Pinpoint the cell where the given text exists, returning its [X, Y] midpoint coordinate. 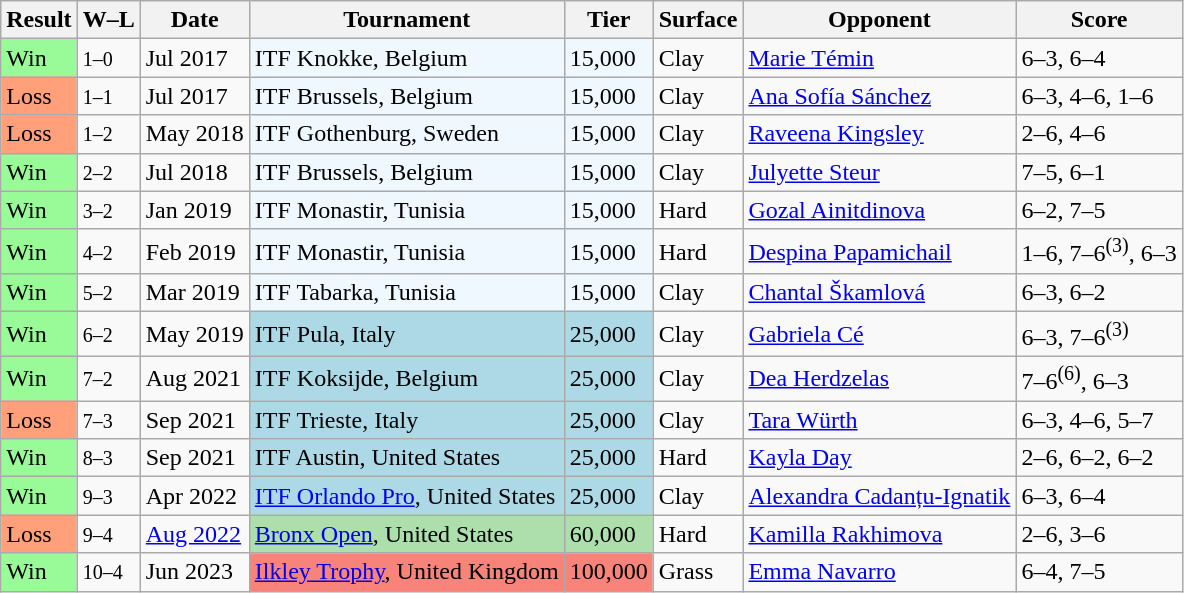
1–2 [108, 134]
4–2 [108, 252]
6–2 [108, 334]
Gabriela Cé [880, 334]
W–L [108, 20]
Aug 2022 [194, 534]
Opponent [880, 20]
7–2 [108, 378]
2–6, 6–2, 6–2 [1099, 458]
100,000 [608, 572]
8–3 [108, 458]
9–3 [108, 496]
Chantal Škamlová [880, 293]
Feb 2019 [194, 252]
6–3, 4–6, 1–6 [1099, 96]
Emma Navarro [880, 572]
Tournament [406, 20]
Raveena Kingsley [880, 134]
Dea Herdzelas [880, 378]
Jul 2018 [194, 172]
Ilkley Trophy, United Kingdom [406, 572]
Ana Sofía Sánchez [880, 96]
May 2018 [194, 134]
May 2019 [194, 334]
ITF Orlando Pro, United States [406, 496]
Kayla Day [880, 458]
1–6, 7–6(3), 6–3 [1099, 252]
ITF Tabarka, Tunisia [406, 293]
Julyette Steur [880, 172]
ITF Knokke, Belgium [406, 58]
6–4, 7–5 [1099, 572]
Surface [698, 20]
ITF Pula, Italy [406, 334]
Grass [698, 572]
7–6(6), 6–3 [1099, 378]
5–2 [108, 293]
ITF Austin, United States [406, 458]
ITF Koksijde, Belgium [406, 378]
Jan 2019 [194, 210]
ITF Gothenburg, Sweden [406, 134]
Bronx Open, United States [406, 534]
Marie Témin [880, 58]
Alexandra Cadanțu-Ignatik [880, 496]
7–3 [108, 420]
Tier [608, 20]
Jun 2023 [194, 572]
6–3, 7–6(3) [1099, 334]
Despina Papamichail [880, 252]
2–6, 3–6 [1099, 534]
2–2 [108, 172]
Apr 2022 [194, 496]
Tara Würth [880, 420]
Mar 2019 [194, 293]
2–6, 4–6 [1099, 134]
1–0 [108, 58]
6–3, 6–2 [1099, 293]
7–5, 6–1 [1099, 172]
60,000 [608, 534]
1–1 [108, 96]
Score [1099, 20]
10–4 [108, 572]
Result [39, 20]
Date [194, 20]
6–3, 4–6, 5–7 [1099, 420]
Aug 2021 [194, 378]
Gozal Ainitdinova [880, 210]
9–4 [108, 534]
3–2 [108, 210]
ITF Trieste, Italy [406, 420]
6–2, 7–5 [1099, 210]
Kamilla Rakhimova [880, 534]
